Scan for the cell matching the given text and deliver its (X, Y) coordinate at center. 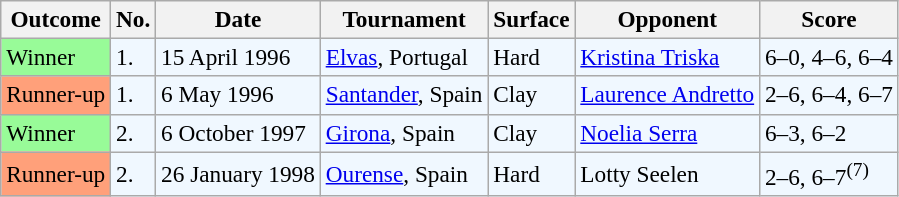
2–6, 6–4, 6–7 (830, 95)
Tournament (404, 19)
Outcome (56, 19)
2–6, 6–7(7) (830, 173)
Kristina Triska (668, 57)
Girona, Spain (404, 133)
6 May 1996 (238, 95)
6–0, 4–6, 6–4 (830, 57)
Santander, Spain (404, 95)
26 January 1998 (238, 173)
Laurence Andretto (668, 95)
Date (238, 19)
No. (134, 19)
Score (830, 19)
Noelia Serra (668, 133)
6 October 1997 (238, 133)
Lotty Seelen (668, 173)
Opponent (668, 19)
15 April 1996 (238, 57)
Ourense, Spain (404, 173)
Surface (532, 19)
Elvas, Portugal (404, 57)
6–3, 6–2 (830, 133)
